Return (x, y) of the center of cell containing provided text 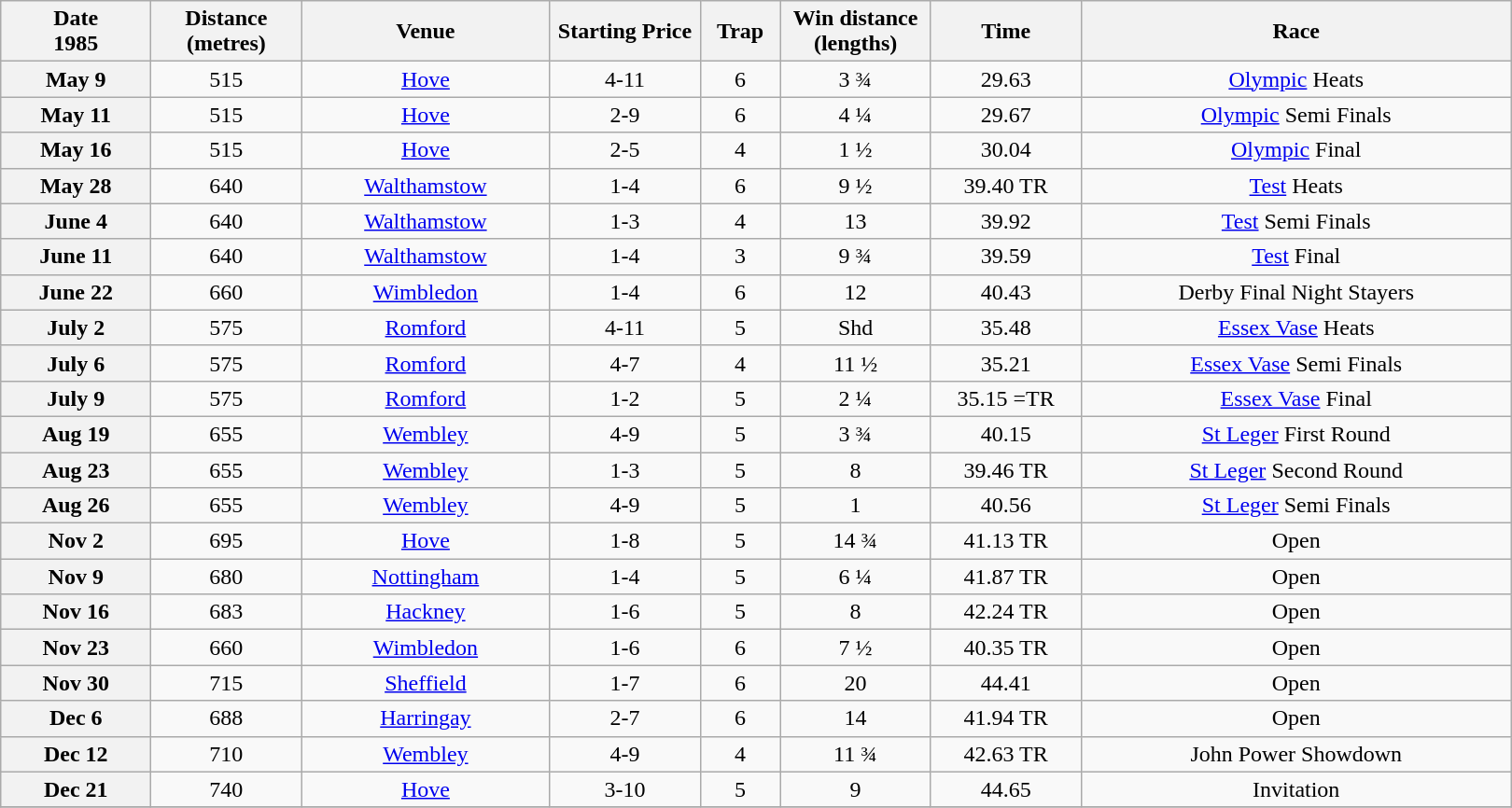
St Leger Second Round (1295, 469)
Dec 12 (77, 754)
1-7 (625, 683)
29.67 (1006, 115)
39.92 (1006, 221)
Time (1006, 32)
14 ¾ (855, 541)
9 ¾ (855, 257)
Aug 19 (77, 434)
Aug 23 (77, 469)
Aug 26 (77, 506)
2-5 (625, 150)
Test Heats (1295, 186)
695 (226, 541)
6 ¼ (855, 577)
39.59 (1006, 257)
11 ¾ (855, 754)
Test Semi Finals (1295, 221)
39.46 TR (1006, 469)
Olympic Semi Finals (1295, 115)
740 (226, 789)
July 9 (77, 398)
Nov 23 (77, 648)
11 ½ (855, 363)
35.48 (1006, 327)
29.63 (1006, 79)
41.87 TR (1006, 577)
1 ½ (855, 150)
May 28 (77, 186)
Win distance (lengths) (855, 32)
1-2 (625, 398)
John Power Showdown (1295, 754)
Nov 2 (77, 541)
1-8 (625, 541)
Invitation (1295, 789)
42.63 TR (1006, 754)
June 22 (77, 292)
Essex Vase Final (1295, 398)
May 16 (77, 150)
35.21 (1006, 363)
42.24 TR (1006, 612)
1 (855, 506)
12 (855, 292)
40.35 TR (1006, 648)
Essex Vase Semi Finals (1295, 363)
7 ½ (855, 648)
44.65 (1006, 789)
Trap (740, 32)
June 11 (77, 257)
2-7 (625, 718)
Nottingham (426, 577)
35.15 =TR (1006, 398)
Derby Final Night Stayers (1295, 292)
Nov 30 (77, 683)
Essex Vase Heats (1295, 327)
Date1985 (77, 32)
30.04 (1006, 150)
Harringay (426, 718)
710 (226, 754)
May 11 (77, 115)
Test Final (1295, 257)
13 (855, 221)
3 (740, 257)
20 (855, 683)
44.41 (1006, 683)
4-7 (625, 363)
St Leger First Round (1295, 434)
Hackney (426, 612)
9 ½ (855, 186)
Olympic Heats (1295, 79)
Distance(metres) (226, 32)
Sheffield (426, 683)
683 (226, 612)
9 (855, 789)
39.40 TR (1006, 186)
July 6 (77, 363)
14 (855, 718)
St Leger Semi Finals (1295, 506)
2-9 (625, 115)
Starting Price (625, 32)
715 (226, 683)
Race (1295, 32)
4 ¼ (855, 115)
680 (226, 577)
July 2 (77, 327)
Nov 9 (77, 577)
Dec 6 (77, 718)
Olympic Final (1295, 150)
Venue (426, 32)
2 ¼ (855, 398)
Dec 21 (77, 789)
41.13 TR (1006, 541)
40.56 (1006, 506)
3-10 (625, 789)
41.94 TR (1006, 718)
688 (226, 718)
June 4 (77, 221)
Nov 16 (77, 612)
Shd (855, 327)
May 9 (77, 79)
40.15 (1006, 434)
40.43 (1006, 292)
